Return (X, Y) of the center of cell containing provided text 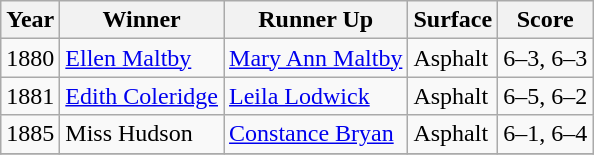
Leila Lodwick (316, 96)
1885 (30, 134)
6–5, 6–2 (546, 96)
Surface (453, 20)
1880 (30, 58)
Edith Coleridge (142, 96)
Miss Hudson (142, 134)
Score (546, 20)
Year (30, 20)
Ellen Maltby (142, 58)
Mary Ann Maltby (316, 58)
Winner (142, 20)
Runner Up (316, 20)
6–3, 6–3 (546, 58)
6–1, 6–4 (546, 134)
1881 (30, 96)
Constance Bryan (316, 134)
